Capture the cell that displays the provided text and extract its (X, Y) central coordinate. 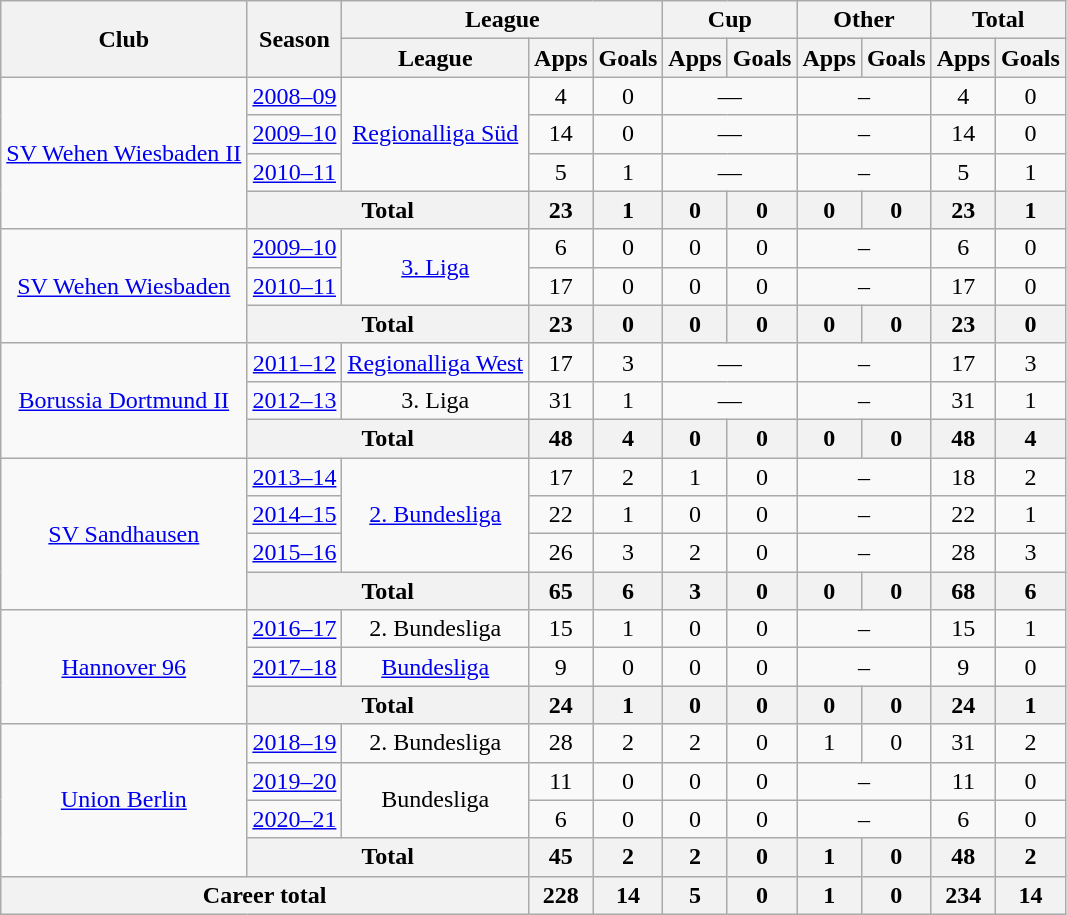
Borussia Dortmund II (124, 400)
45 (561, 857)
2020–21 (294, 819)
Club (124, 39)
2013–14 (294, 477)
2016–17 (294, 629)
Regionalliga West (436, 362)
18 (963, 477)
65 (561, 591)
2018–19 (294, 743)
2017–18 (294, 667)
2008–09 (294, 96)
SV Wehen Wiesbaden (124, 286)
Union Berlin (124, 800)
2019–20 (294, 781)
2012–13 (294, 400)
228 (561, 895)
26 (561, 553)
SV Sandhausen (124, 534)
SV Wehen Wiesbaden II (124, 153)
234 (963, 895)
2011–12 (294, 362)
68 (963, 591)
Career total (265, 895)
Other (864, 20)
Season (294, 39)
Hannover 96 (124, 667)
Cup (730, 20)
2015–16 (294, 553)
Regionalliga Süd (436, 134)
2014–15 (294, 515)
